Identify which cell holds the provided text, then report its [X, Y] central coordinate. 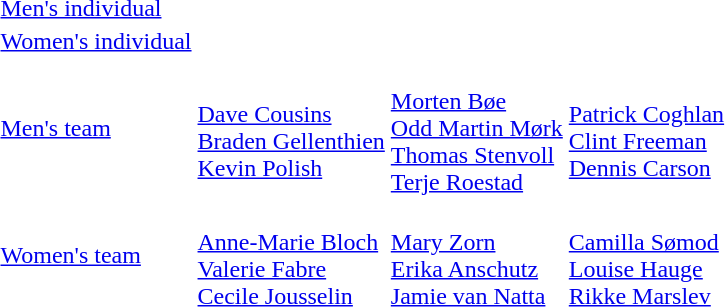
Patrick Coghlan Clint Freeman Dennis Carson [646, 128]
Dave Cousins Braden Gellenthien Kevin Polish [291, 128]
Morten Bøe Odd Martin Mørk Thomas Stenvoll Terje Roestad [476, 128]
